Search for the cell housing the specified text and yield its (X, Y) center coordinate. 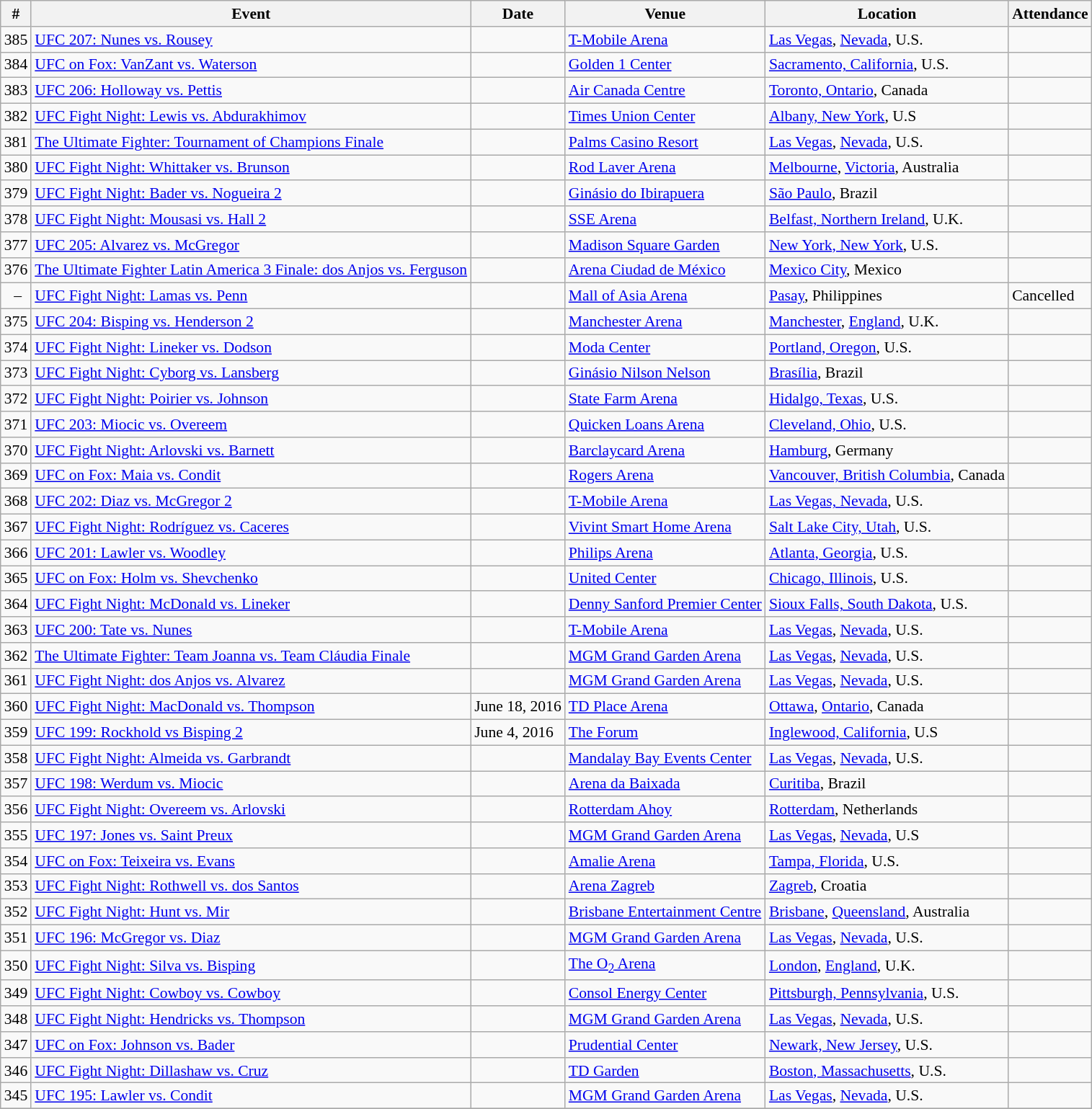
UFC 199: Rockhold vs Bisping 2 (251, 733)
The Ultimate Fighter: Tournament of Champions Finale (251, 142)
UFC on Fox: Johnson vs. Bader (251, 1045)
384 (16, 65)
Ottawa, Ontario, Canada (887, 707)
Ginásio do Ibirapuera (665, 194)
UFC Fight Night: Cowboy vs. Cowboy (251, 994)
Air Canada Centre (665, 91)
Boston, Massachusetts, U.S. (887, 1071)
The O2 Arena (665, 966)
382 (16, 117)
Mexico City, Mexico (887, 270)
Chicago, Illinois, U.S. (887, 579)
368 (16, 502)
367 (16, 527)
UFC Fight Night: Overeem vs. Arlovski (251, 810)
Hidalgo, Texas, U.S. (887, 399)
345 (16, 1096)
June 4, 2016 (518, 733)
Mandalay Bay Events Center (665, 758)
UFC 196: McGregor vs. Diaz (251, 938)
Salt Lake City, Utah, U.S. (887, 527)
Inglewood, California, U.S (887, 733)
372 (16, 399)
UFC Fight Night: Whittaker vs. Brunson (251, 168)
373 (16, 373)
Event (251, 14)
Barclaycard Arena (665, 450)
362 (16, 656)
Manchester, England, U.K. (887, 322)
371 (16, 424)
UFC 195: Lawler vs. Condit (251, 1096)
State Farm Arena (665, 399)
Brisbane, Queensland, Australia (887, 912)
UFC Fight Night: Almeida vs. Garbrandt (251, 758)
354 (16, 861)
Cleveland, Ohio, U.S. (887, 424)
Curitiba, Brazil (887, 784)
UFC on Fox: Holm vs. Shevchenko (251, 579)
Madison Square Garden (665, 245)
June 18, 2016 (518, 707)
Pittsburgh, Pennsylvania, U.S. (887, 994)
Pasay, Philippines (887, 296)
Rod Laver Arena (665, 168)
UFC Fight Night: Dillashaw vs. Cruz (251, 1071)
London, England, U.K. (887, 966)
378 (16, 219)
380 (16, 168)
TD Place Arena (665, 707)
366 (16, 553)
Cancelled (1050, 296)
UFC 198: Werdum vs. Miocic (251, 784)
370 (16, 450)
383 (16, 91)
347 (16, 1045)
UFC 201: Lawler vs. Woodley (251, 553)
360 (16, 707)
Newark, New Jersey, U.S. (887, 1045)
UFC 207: Nunes vs. Rousey (251, 40)
Vancouver, British Columbia, Canada (887, 476)
348 (16, 1019)
New York, New York, U.S. (887, 245)
Philips Arena (665, 553)
385 (16, 40)
363 (16, 630)
Vivint Smart Home Arena (665, 527)
UFC 202: Diaz vs. McGregor 2 (251, 502)
UFC Fight Night: Poirier vs. Johnson (251, 399)
Brasília, Brazil (887, 373)
Albany, New York, U.S (887, 117)
381 (16, 142)
UFC Fight Night: McDonald vs. Lineker (251, 605)
Arena Zagreb (665, 886)
374 (16, 347)
São Paulo, Brazil (887, 194)
The Ultimate Fighter Latin America 3 Finale: dos Anjos vs. Ferguson (251, 270)
UFC Fight Night: MacDonald vs. Thompson (251, 707)
Venue (665, 14)
UFC Fight Night: dos Anjos vs. Alvarez (251, 681)
Moda Center (665, 347)
Times Union Center (665, 117)
361 (16, 681)
346 (16, 1071)
Atlanta, Georgia, U.S. (887, 553)
Attendance (1050, 14)
UFC 200: Tate vs. Nunes (251, 630)
369 (16, 476)
Rotterdam, Netherlands (887, 810)
Belfast, Northern Ireland, U.K. (887, 219)
Zagreb, Croatia (887, 886)
SSE Arena (665, 219)
Portland, Oregon, U.S. (887, 347)
375 (16, 322)
UFC 204: Bisping vs. Henderson 2 (251, 322)
349 (16, 994)
UFC 206: Holloway vs. Pettis (251, 91)
Rogers Arena (665, 476)
UFC Fight Night: Mousasi vs. Hall 2 (251, 219)
TD Garden (665, 1071)
UFC Fight Night: Arlovski vs. Barnett (251, 450)
Toronto, Ontario, Canada (887, 91)
Date (518, 14)
UFC Fight Night: Hunt vs. Mir (251, 912)
Denny Sanford Premier Center (665, 605)
Ginásio Nilson Nelson (665, 373)
358 (16, 758)
377 (16, 245)
– (16, 296)
Brisbane Entertainment Centre (665, 912)
Rotterdam Ahoy (665, 810)
UFC on Fox: Teixeira vs. Evans (251, 861)
351 (16, 938)
Sioux Falls, South Dakota, U.S. (887, 605)
Mall of Asia Arena (665, 296)
UFC Fight Night: Hendricks vs. Thompson (251, 1019)
379 (16, 194)
355 (16, 835)
357 (16, 784)
The Forum (665, 733)
# (16, 14)
353 (16, 886)
356 (16, 810)
UFC Fight Night: Rodríguez vs. Caceres (251, 527)
UFC 205: Alvarez vs. McGregor (251, 245)
UFC Fight Night: Lineker vs. Dodson (251, 347)
352 (16, 912)
UFC Fight Night: Silva vs. Bisping (251, 966)
UFC Fight Night: Cyborg vs. Lansberg (251, 373)
Manchester Arena (665, 322)
Quicken Loans Arena (665, 424)
Consol Energy Center (665, 994)
Golden 1 Center (665, 65)
Hamburg, Germany (887, 450)
UFC Fight Night: Lewis vs. Abdurakhimov (251, 117)
UFC on Fox: Maia vs. Condit (251, 476)
UFC Fight Night: Rothwell vs. dos Santos (251, 886)
Palms Casino Resort (665, 142)
UFC Fight Night: Lamas vs. Penn (251, 296)
Tampa, Florida, U.S. (887, 861)
Prudential Center (665, 1045)
UFC 203: Miocic vs. Overeem (251, 424)
Amalie Arena (665, 861)
UFC 197: Jones vs. Saint Preux (251, 835)
Arena Ciudad de México (665, 270)
Las Vegas, Nevada, U.S (887, 835)
Arena da Baixada (665, 784)
364 (16, 605)
Location (887, 14)
359 (16, 733)
UFC Fight Night: Bader vs. Nogueira 2 (251, 194)
United Center (665, 579)
UFC on Fox: VanZant vs. Waterson (251, 65)
The Ultimate Fighter: Team Joanna vs. Team Cláudia Finale (251, 656)
376 (16, 270)
365 (16, 579)
Melbourne, Victoria, Australia (887, 168)
Sacramento, California, U.S. (887, 65)
350 (16, 966)
